Return the (X, Y) coordinate for the center point of the cell that contains the specified text.  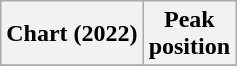
Chart (2022) (72, 34)
Peakposition (189, 34)
